Search for the cell housing the specified text and yield its (X, Y) center coordinate. 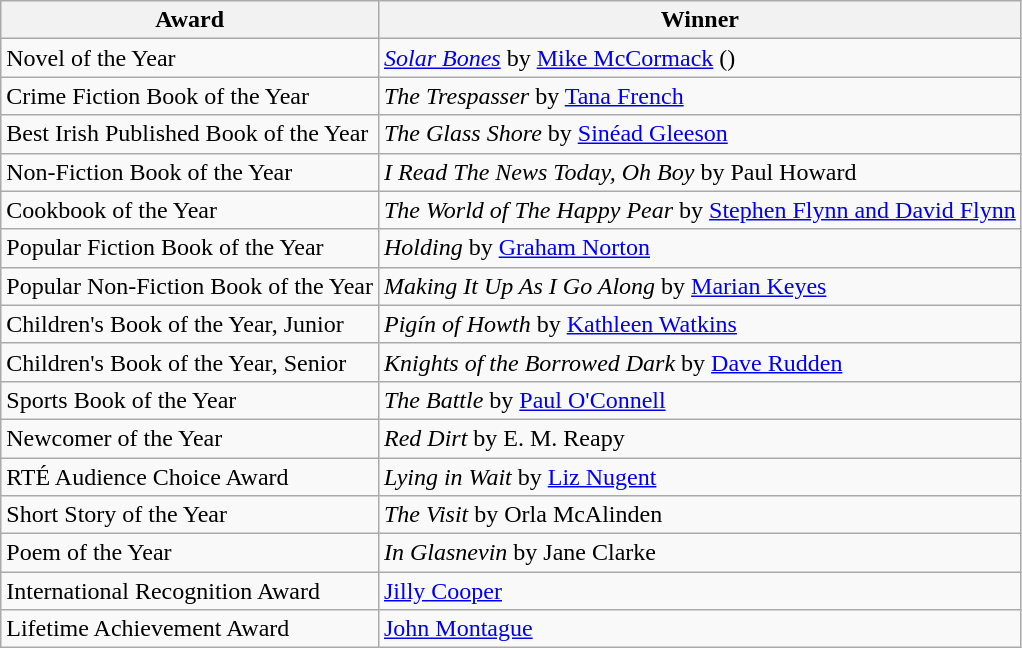
Making It Up As I Go Along by Marian Keyes (700, 286)
Red Dirt by E. M. Reapy (700, 438)
The World of The Happy Pear by Stephen Flynn and David Flynn (700, 210)
Poem of the Year (190, 553)
Children's Book of the Year, Junior (190, 324)
Popular Fiction Book of the Year (190, 248)
The Glass Shore by Sinéad Gleeson (700, 134)
The Trespasser by Tana French (700, 96)
In Glasnevin by Jane Clarke (700, 553)
Knights of the Borrowed Dark by Dave Rudden (700, 362)
I Read The News Today, Oh Boy by Paul Howard (700, 172)
John Montague (700, 629)
Best Irish Published Book of the Year (190, 134)
Sports Book of the Year (190, 400)
Non-Fiction Book of the Year (190, 172)
Lying in Wait by Liz Nugent (700, 477)
Pigín of Howth by Kathleen Watkins (700, 324)
The Visit by Orla McAlinden (700, 515)
Newcomer of the Year (190, 438)
Jilly Cooper (700, 591)
Lifetime Achievement Award (190, 629)
Cookbook of the Year (190, 210)
Solar Bones by Mike McCormack () (700, 58)
Short Story of the Year (190, 515)
Holding by Graham Norton (700, 248)
Children's Book of the Year, Senior (190, 362)
Novel of the Year (190, 58)
Popular Non-Fiction Book of the Year (190, 286)
Award (190, 20)
Crime Fiction Book of the Year (190, 96)
The Battle by Paul O'Connell (700, 400)
Winner (700, 20)
International Recognition Award (190, 591)
RTÉ Audience Choice Award (190, 477)
